Determine the (X, Y) coordinate at the center of the cell enclosing the given text.  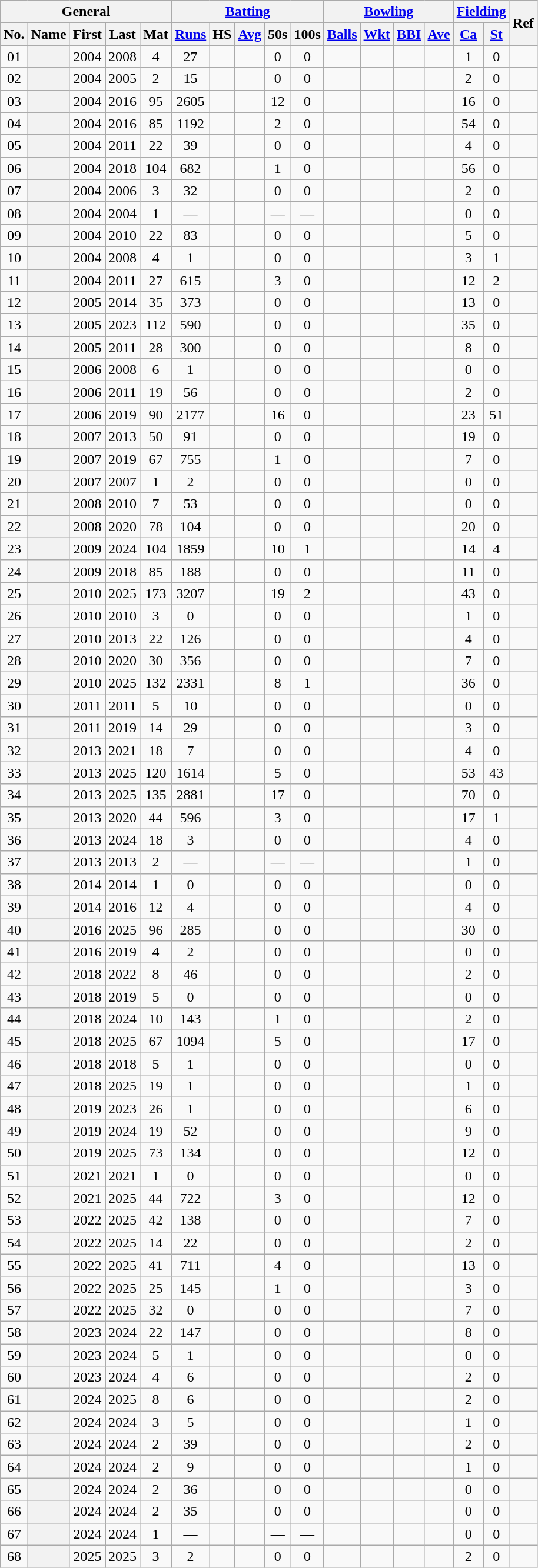
Fielding (481, 12)
62 (14, 1422)
Wkt (377, 34)
755 (190, 459)
34 (14, 795)
General (86, 12)
Last (122, 34)
49 (14, 1131)
59 (14, 1355)
60 (14, 1377)
300 (190, 348)
HS (222, 34)
1614 (190, 773)
682 (190, 168)
BBI (409, 34)
145 (190, 1287)
1859 (190, 549)
285 (190, 929)
03 (14, 101)
120 (156, 773)
73 (156, 1153)
40 (14, 929)
134 (190, 1153)
Avg (250, 34)
188 (190, 571)
Ref (523, 23)
96 (156, 929)
173 (156, 593)
31 (14, 728)
37 (14, 862)
66 (14, 1512)
138 (190, 1220)
48 (14, 1109)
78 (156, 526)
590 (190, 325)
08 (14, 213)
112 (156, 325)
45 (14, 1042)
356 (190, 661)
First (87, 34)
04 (14, 124)
21 (14, 504)
2331 (190, 683)
1094 (190, 1042)
33 (14, 773)
Ca (469, 34)
90 (156, 415)
63 (14, 1444)
Name (48, 34)
95 (156, 101)
2177 (190, 415)
50s (277, 34)
58 (14, 1332)
38 (14, 885)
09 (14, 235)
06 (14, 168)
01 (14, 56)
2881 (190, 795)
147 (190, 1332)
05 (14, 146)
596 (190, 818)
126 (190, 638)
02 (14, 79)
711 (190, 1265)
57 (14, 1310)
2605 (190, 101)
100s (307, 34)
70 (469, 795)
135 (156, 795)
Runs (190, 34)
55 (14, 1265)
83 (190, 235)
Balls (342, 34)
St (496, 34)
Ave (439, 34)
68 (14, 1556)
24 (14, 571)
615 (190, 281)
91 (190, 437)
Mat (156, 34)
64 (14, 1467)
373 (190, 303)
Bowling (388, 12)
Batting (247, 12)
47 (14, 1086)
65 (14, 1489)
No. (14, 34)
132 (156, 683)
143 (190, 1019)
1192 (190, 124)
3207 (190, 593)
722 (190, 1198)
61 (14, 1400)
07 (14, 191)
